Extract the [X, Y] coordinate from the center of the cell holding the provided text.  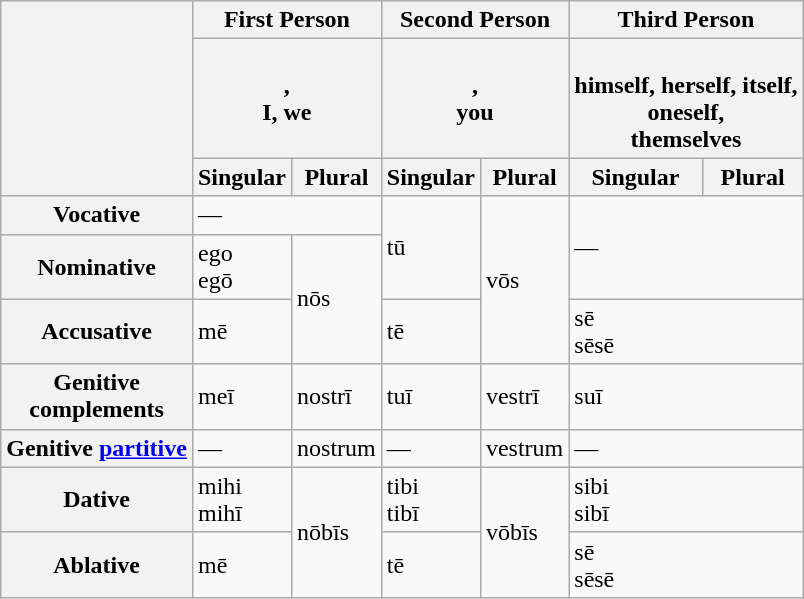
First Person [286, 20]
vōs [524, 280]
nōs [337, 299]
himself, herself, itself,oneself,themselves [686, 98]
tuī [430, 396]
egoegō [242, 266]
nostrum [337, 448]
tū [430, 248]
Vocative [97, 215]
vōbīs [524, 532]
vestrī [524, 396]
Genitive partitive [97, 448]
Accusative [97, 332]
Genitivecomplements [97, 396]
sibisibī [686, 500]
meī [242, 396]
Nominative [97, 266]
suī [686, 396]
nōbīs [337, 532]
, you [474, 98]
vestrum [524, 448]
nostrī [337, 396]
tibitibī [430, 500]
Ablative [97, 564]
Third Person [686, 20]
, I, we [286, 98]
Dative [97, 500]
Second Person [474, 20]
mihimihī [242, 500]
